From the cell containing the given text, extract its center point as (x, y) coordinate. 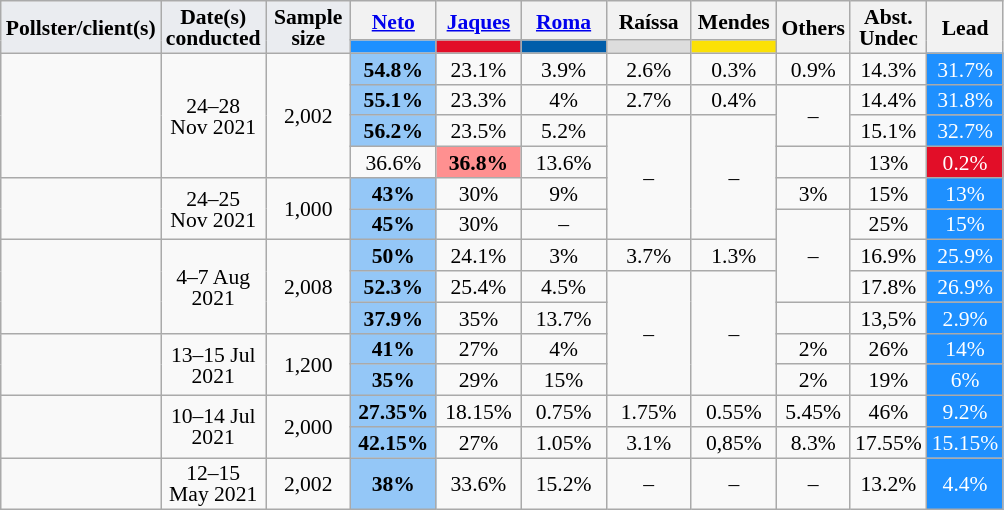
2.7% (648, 100)
Mendes (734, 20)
0.4% (734, 100)
52.3% (394, 286)
55.1% (394, 100)
17.8% (888, 286)
Others (813, 27)
41% (394, 348)
31.8% (966, 100)
1.75% (648, 412)
4.4% (966, 484)
4–7 Aug 2021 (214, 286)
23.5% (478, 132)
Raíssa (648, 20)
14% (966, 348)
2,000 (308, 427)
16.9% (888, 256)
36.8% (478, 162)
26% (888, 348)
13,5% (888, 318)
Abst. Undec (888, 27)
5.2% (564, 132)
50% (394, 256)
0,85% (734, 442)
32.7% (966, 132)
9.2% (966, 412)
3.1% (648, 442)
38% (394, 484)
46% (888, 412)
13.6% (564, 162)
15.2% (564, 484)
8.3% (813, 442)
1.3% (734, 256)
5.45% (813, 412)
3.9% (564, 68)
6% (966, 380)
Roma (564, 20)
25.4% (478, 286)
13–15 Jul 2021 (214, 364)
Date(s) conducted (214, 27)
24–28 Nov 2021 (214, 115)
1,000 (308, 209)
25% (888, 224)
4.5% (564, 286)
10–14 Jul 2021 (214, 427)
0.2% (966, 162)
14.3% (888, 68)
13.2% (888, 484)
25.9% (966, 256)
Sample size (308, 27)
27.35% (394, 412)
18.15% (478, 412)
31.7% (966, 68)
Pollster/client(s) (81, 27)
19% (888, 380)
2.6% (648, 68)
Neto (394, 20)
42.15% (394, 442)
Jaques (478, 20)
0.75% (564, 412)
0.3% (734, 68)
9% (564, 194)
0.55% (734, 412)
12–15 May 2021 (214, 484)
24–25 Nov 2021 (214, 209)
2.9% (966, 318)
37.9% (394, 318)
1,200 (308, 364)
26.9% (966, 286)
23.3% (478, 100)
14.4% (888, 100)
29% (478, 380)
17.55% (888, 442)
Lead (966, 27)
15.15% (966, 442)
1.05% (564, 442)
43% (394, 194)
2,008 (308, 286)
56.2% (394, 132)
15.1% (888, 132)
13.7% (564, 318)
36.6% (394, 162)
0.9% (813, 68)
45% (394, 224)
23.1% (478, 68)
3.7% (648, 256)
54.8% (394, 68)
33.6% (478, 484)
24.1% (478, 256)
